Identify which cell holds the provided text, then report its (X, Y) central coordinate. 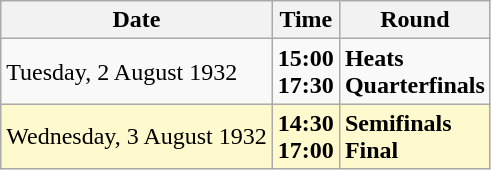
Round (414, 20)
Wednesday, 3 August 1932 (137, 136)
HeatsQuarterfinals (414, 72)
15:0017:30 (306, 72)
14:3017:00 (306, 136)
Time (306, 20)
Date (137, 20)
Tuesday, 2 August 1932 (137, 72)
SemifinalsFinal (414, 136)
